Output the (x, y) coordinate of the center of the cell containing the given text.  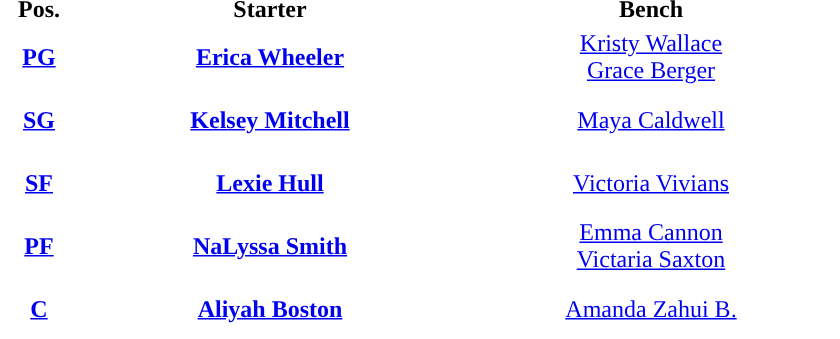
C (39, 309)
Victoria Vivians (651, 183)
Maya Caldwell (651, 120)
SG (39, 120)
NaLyssa Smith (270, 246)
Aliyah Boston (270, 309)
Erica Wheeler (270, 57)
PG (39, 57)
Kristy WallaceGrace Berger (651, 57)
SF (39, 183)
Amanda Zahui B. (651, 309)
Lexie Hull (270, 183)
PF (39, 246)
Emma CannonVictaria Saxton (651, 246)
Kelsey Mitchell (270, 120)
